Find where the given text appears and provide that cell's center as (x, y) coordinate. 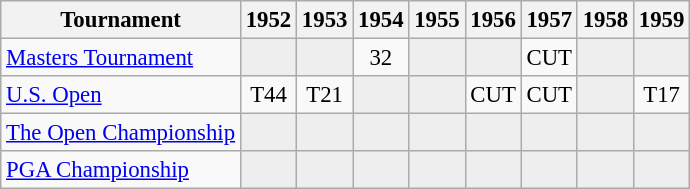
1953 (325, 20)
PGA Championship (121, 170)
Masters Tournament (121, 58)
T44 (268, 95)
U.S. Open (121, 95)
The Open Championship (121, 133)
T21 (325, 95)
1954 (381, 20)
1957 (549, 20)
Tournament (121, 20)
1958 (605, 20)
1952 (268, 20)
1955 (437, 20)
1959 (661, 20)
32 (381, 58)
T17 (661, 95)
1956 (493, 20)
